Pinpoint the cell where the given text exists, returning its [x, y] midpoint coordinate. 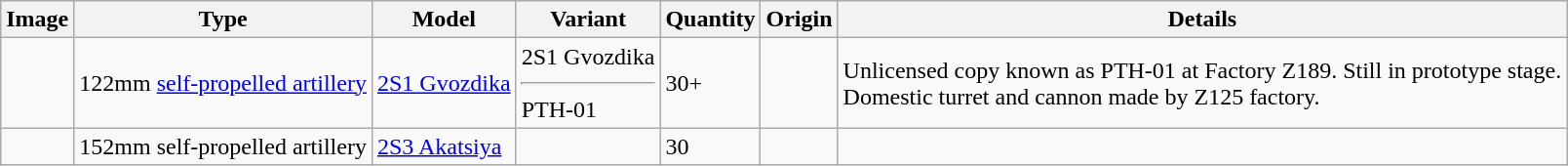
Origin [800, 20]
Quantity [710, 20]
Details [1202, 20]
2S1 Gvozdika [444, 83]
Type [223, 20]
122mm self-propelled artillery [223, 83]
152mm self-propelled artillery [223, 146]
30+ [710, 83]
Model [444, 20]
Unlicensed copy known as PTH-01 at Factory Z189. Still in prototype stage.Domestic turret and cannon made by Z125 factory. [1202, 83]
2S1 GvozdikaPTH-01 [588, 83]
2S3 Akatsiya [444, 146]
Variant [588, 20]
Image [37, 20]
30 [710, 146]
